Output the (x, y) coordinate of the center of the cell containing the given text.  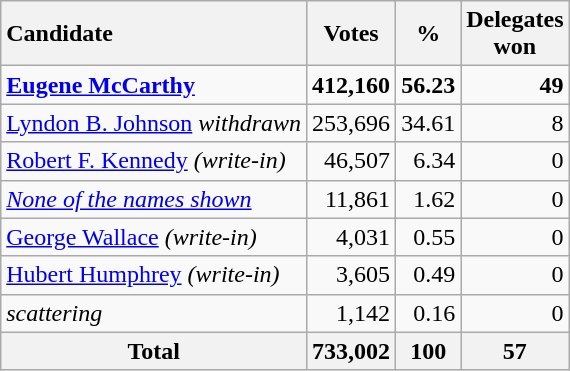
1,142 (352, 313)
George Wallace (write-in) (154, 237)
11,861 (352, 199)
49 (515, 85)
56.23 (428, 85)
Hubert Humphrey (write-in) (154, 275)
8 (515, 123)
57 (515, 351)
% (428, 34)
Total (154, 351)
Delegateswon (515, 34)
3,605 (352, 275)
Eugene McCarthy (154, 85)
34.61 (428, 123)
4,031 (352, 237)
Candidate (154, 34)
412,160 (352, 85)
6.34 (428, 161)
scattering (154, 313)
0.49 (428, 275)
733,002 (352, 351)
Votes (352, 34)
46,507 (352, 161)
Robert F. Kennedy (write-in) (154, 161)
None of the names shown (154, 199)
253,696 (352, 123)
1.62 (428, 199)
0.55 (428, 237)
0.16 (428, 313)
100 (428, 351)
Lyndon B. Johnson withdrawn (154, 123)
